Locate the cell with the specified text and output its [X, Y] center coordinate. 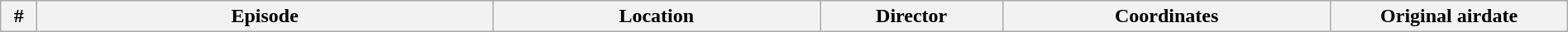
Director [911, 16]
Original airdate [1449, 16]
Coordinates [1166, 16]
# [19, 16]
Episode [265, 16]
Location [657, 16]
